Return the [x, y] coordinate for the center point of the cell that contains the specified text.  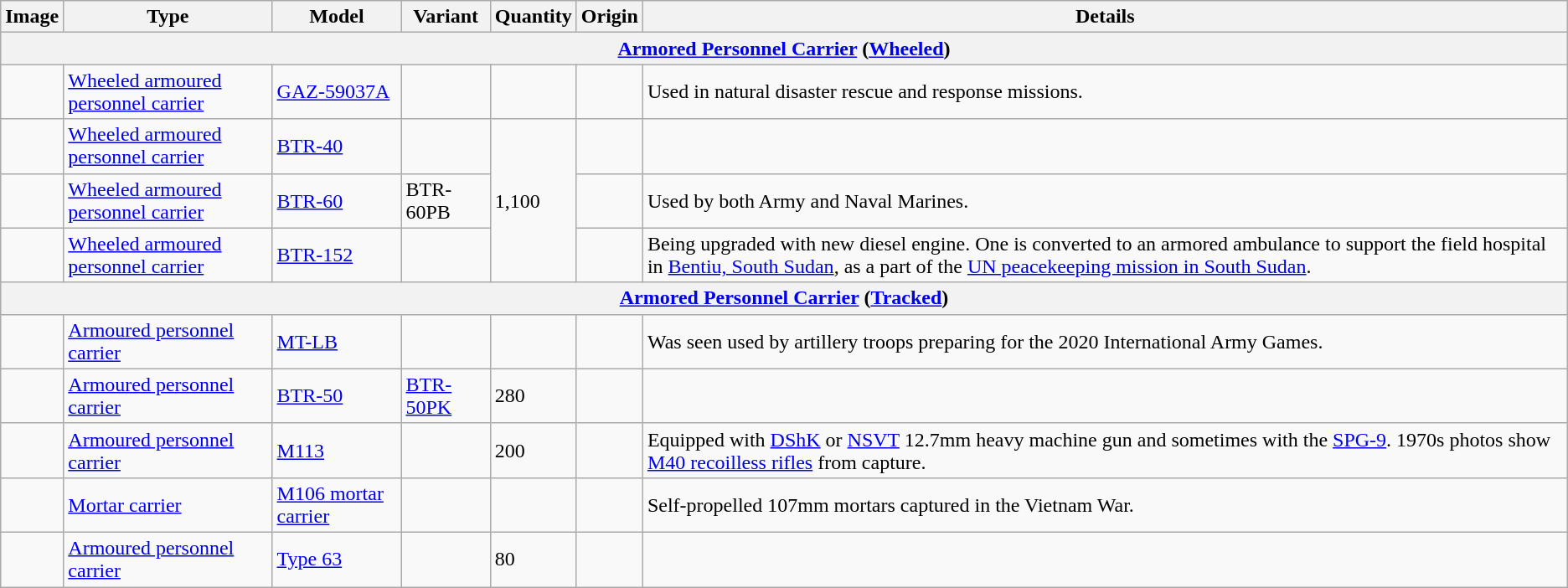
Was seen used by artillery troops preparing for the 2020 International Army Games. [1105, 342]
Origin [610, 17]
M106 mortar carrier [337, 504]
Image [32, 17]
Armored Personnel Carrier (Wheeled) [784, 49]
280 [533, 395]
Quantity [533, 17]
BTR-50 [337, 395]
Variant [446, 17]
Used in natural disaster rescue and response missions. [1105, 92]
Model [337, 17]
M113 [337, 451]
Mortar carrier [168, 504]
1,100 [533, 201]
BTR-60 [337, 201]
MT-LB [337, 342]
BTR-40 [337, 146]
GAZ-59037A [337, 92]
Details [1105, 17]
Type [168, 17]
80 [533, 560]
BTR-152 [337, 255]
BTR-60PB [446, 201]
Self-propelled 107mm mortars сaptured in the Vietnam War. [1105, 504]
Used by both Army and Naval Marines. [1105, 201]
BTR-50PK [446, 395]
Armored Personnel Carrier (Tracked) [784, 298]
Equipped with DShK or NSVT 12.7mm heavy machine gun and sometimes with the SPG-9. 1970s photos show M40 recoilless rifles from capture. [1105, 451]
Type 63 [337, 560]
200 [533, 451]
